For the text-containing cell, return its midpoint in [X, Y] coordinate format. 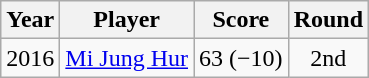
Mi Jung Hur [127, 58]
2nd [328, 58]
Round [328, 20]
Score [242, 20]
Year [30, 20]
63 (−10) [242, 58]
2016 [30, 58]
Player [127, 20]
